Provide the [x, y] coordinate of the cell's center where the given text is located.  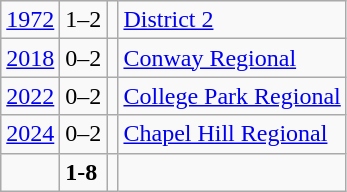
1972 [30, 20]
College Park Regional [232, 96]
2022 [30, 96]
Conway Regional [232, 58]
1–2 [84, 20]
2024 [30, 134]
2018 [30, 58]
1-8 [84, 172]
District 2 [232, 20]
Chapel Hill Regional [232, 134]
